Output the (x, y) coordinate of the center of the cell containing the given text.  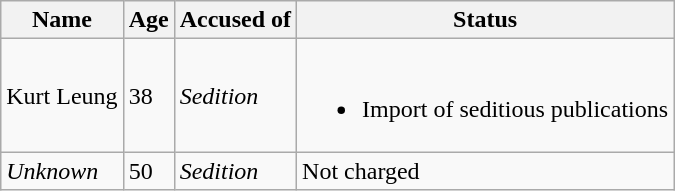
Kurt Leung (62, 96)
Status (486, 20)
Import of seditious publications (486, 96)
Name (62, 20)
Accused of (235, 20)
38 (148, 96)
50 (148, 171)
Not charged (486, 171)
Unknown (62, 171)
Age (148, 20)
